Find where the given text appears and provide that cell's center as (x, y) coordinate. 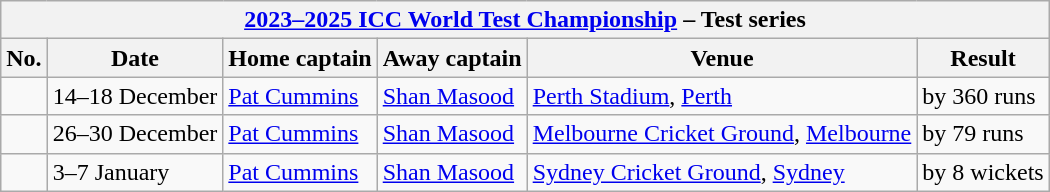
by 360 runs (983, 96)
Sydney Cricket Ground, Sydney (722, 172)
by 8 wickets (983, 172)
No. (24, 58)
3–7 January (135, 172)
Home captain (300, 58)
26–30 December (135, 134)
Result (983, 58)
Perth Stadium, Perth (722, 96)
Date (135, 58)
Melbourne Cricket Ground, Melbourne (722, 134)
2023–2025 ICC World Test Championship – Test series (525, 20)
Venue (722, 58)
by 79 runs (983, 134)
14–18 December (135, 96)
Away captain (452, 58)
